Locate the cell with the specified text and output its [x, y] center coordinate. 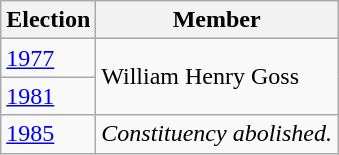
1985 [48, 134]
Constituency abolished. [217, 134]
1977 [48, 58]
William Henry Goss [217, 77]
1981 [48, 96]
Member [217, 20]
Election [48, 20]
